Output the (x, y) coordinate of the center of the cell containing the given text.  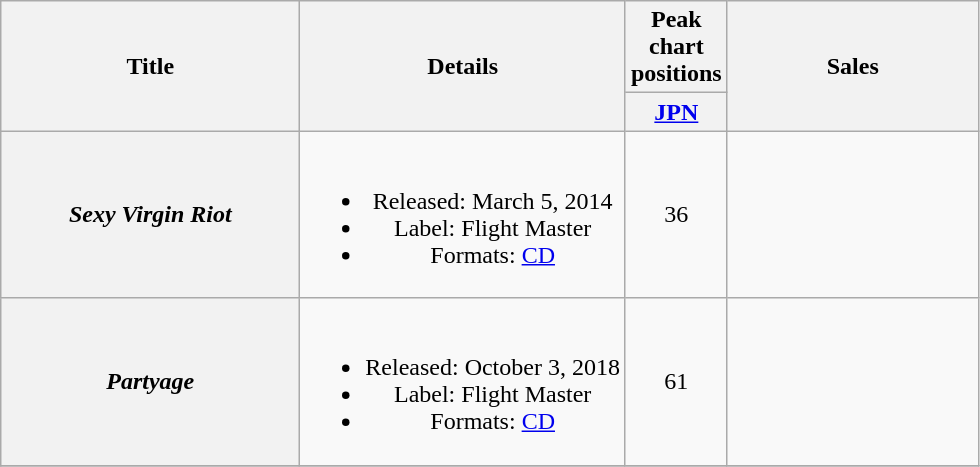
Details (463, 66)
36 (676, 214)
Released: March 5, 2014Label: Flight MasterFormats: CD (463, 214)
Title (150, 66)
Partyage (150, 382)
Released: October 3, 2018Label: Flight MasterFormats: CD (463, 382)
Peak chart positions (676, 47)
JPN (676, 112)
Sexy Virgin Riot (150, 214)
Sales (852, 66)
61 (676, 382)
